Identify which cell holds the provided text, then report its [x, y] central coordinate. 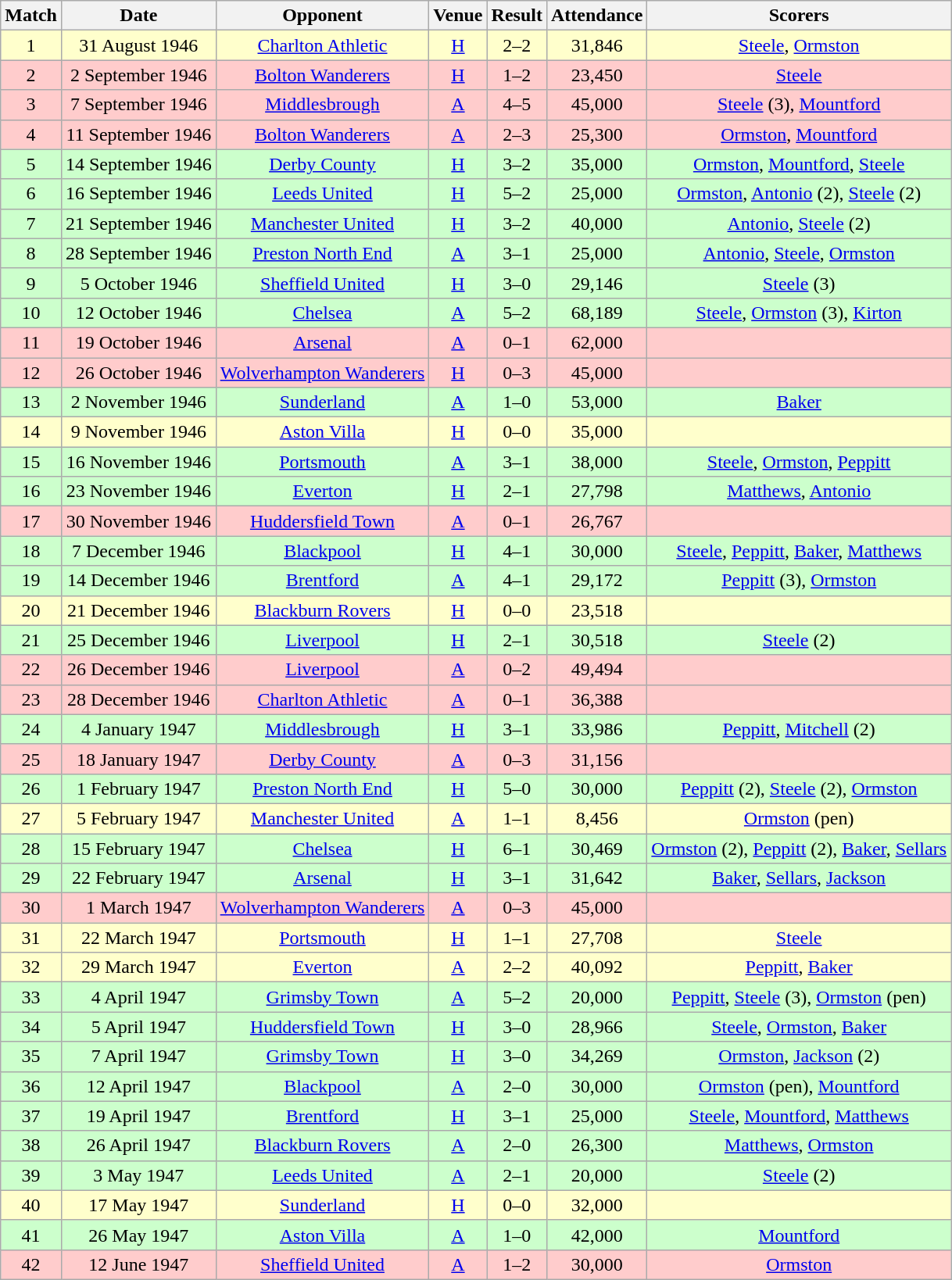
33 [31, 997]
Ormston (2), Peppitt (2), Baker, Sellars [799, 848]
17 May 1947 [138, 1205]
27 [31, 818]
6–1 [517, 848]
29,146 [596, 283]
Peppitt, Baker [799, 967]
5 October 1946 [138, 283]
Steele, Ormston, Baker [799, 1027]
25,300 [596, 134]
34,269 [596, 1057]
7 April 1947 [138, 1057]
Ormston, Antonio (2), Steele (2) [799, 194]
Ormston, Mountford [799, 134]
40,092 [596, 967]
31 [31, 938]
27,798 [596, 492]
0–2 [517, 670]
30,469 [596, 848]
3 May 1947 [138, 1175]
27,708 [596, 938]
Antonio, Steele (2) [799, 223]
39 [31, 1175]
9 November 1946 [138, 432]
5 February 1947 [138, 818]
26 [31, 788]
Baker [799, 402]
14 [31, 432]
Steele, Ormston [799, 45]
Ormston (pen), Mountford [799, 1086]
15 February 1947 [138, 848]
32,000 [596, 1205]
Peppitt (3), Ormston [799, 581]
37 [31, 1116]
23 November 1946 [138, 492]
21 [31, 640]
Result [517, 16]
3 [31, 105]
25 [31, 759]
15 [31, 462]
28,966 [596, 1027]
16 [31, 492]
30 November 1946 [138, 521]
Ormston [799, 1264]
Matthews, Ormston [799, 1146]
49,494 [596, 670]
12 October 1946 [138, 313]
38 [31, 1146]
2 September 1946 [138, 75]
Ormston, Jackson (2) [799, 1057]
Date [138, 16]
Steele, Ormston (3), Kirton [799, 313]
Scorers [799, 16]
53,000 [596, 402]
26 October 1946 [138, 373]
8 [31, 253]
34 [31, 1027]
4 [31, 134]
16 November 1946 [138, 462]
4 April 1947 [138, 997]
19 April 1947 [138, 1116]
Peppitt, Steele (3), Ormston (pen) [799, 997]
32 [31, 967]
25 December 1946 [138, 640]
4–5 [517, 105]
Antonio, Steele, Ormston [799, 253]
21 September 1946 [138, 223]
Peppitt (2), Steele (2), Ormston [799, 788]
31,156 [596, 759]
9 [31, 283]
Baker, Sellars, Jackson [799, 878]
20 [31, 610]
35 [31, 1057]
Venue [458, 16]
31,642 [596, 878]
42 [31, 1264]
2–3 [517, 134]
5 April 1947 [138, 1027]
38,000 [596, 462]
26 April 1947 [138, 1146]
14 December 1946 [138, 581]
41 [31, 1235]
2 November 1946 [138, 402]
36,388 [596, 699]
26,300 [596, 1146]
22 [31, 670]
22 February 1947 [138, 878]
Steele, Mountford, Matthews [799, 1116]
29 [31, 878]
17 [31, 521]
Ormston, Mountford, Steele [799, 164]
Steele (3) [799, 283]
23,450 [596, 75]
Mountford [799, 1235]
19 [31, 581]
26 December 1946 [138, 670]
21 December 1946 [138, 610]
29 March 1947 [138, 967]
36 [31, 1086]
Ormston (pen) [799, 818]
26,767 [596, 521]
10 [31, 313]
13 [31, 402]
11 September 1946 [138, 134]
40,000 [596, 223]
18 January 1947 [138, 759]
30 [31, 908]
28 September 1946 [138, 253]
12 June 1947 [138, 1264]
40 [31, 1205]
31,846 [596, 45]
Steele (3), Mountford [799, 105]
5–0 [517, 788]
12 [31, 373]
19 October 1946 [138, 342]
42,000 [596, 1235]
29,172 [596, 581]
Opponent [322, 16]
22 March 1947 [138, 938]
8,456 [596, 818]
Matthews, Antonio [799, 492]
28 December 1946 [138, 699]
14 September 1946 [138, 164]
18 [31, 551]
68,189 [596, 313]
4 January 1947 [138, 729]
Steele, Peppitt, Baker, Matthews [799, 551]
16 September 1946 [138, 194]
1 February 1947 [138, 788]
Match [31, 16]
7 [31, 223]
1 March 1947 [138, 908]
Attendance [596, 16]
28 [31, 848]
30,518 [596, 640]
7 September 1946 [138, 105]
7 December 1946 [138, 551]
Peppitt, Mitchell (2) [799, 729]
24 [31, 729]
23,518 [596, 610]
Steele, Ormston, Peppitt [799, 462]
2 [31, 75]
31 August 1946 [138, 45]
5 [31, 164]
33,986 [596, 729]
26 May 1947 [138, 1235]
62,000 [596, 342]
23 [31, 699]
12 April 1947 [138, 1086]
6 [31, 194]
1 [31, 45]
11 [31, 342]
